Locate the cell with the specified text and output its (X, Y) center coordinate. 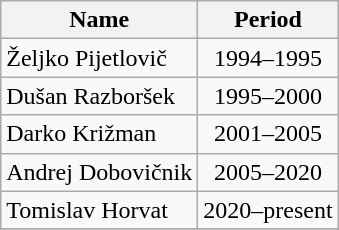
Name (100, 20)
Period (268, 20)
Željko Pijetlovič (100, 58)
Tomislav Horvat (100, 210)
2001–2005 (268, 134)
2005–2020 (268, 172)
1994–1995 (268, 58)
Darko Križman (100, 134)
2020–present (268, 210)
Andrej Dobovičnik (100, 172)
Dušan Razboršek (100, 96)
1995–2000 (268, 96)
